From the cell containing the given text, extract its center point as [X, Y] coordinate. 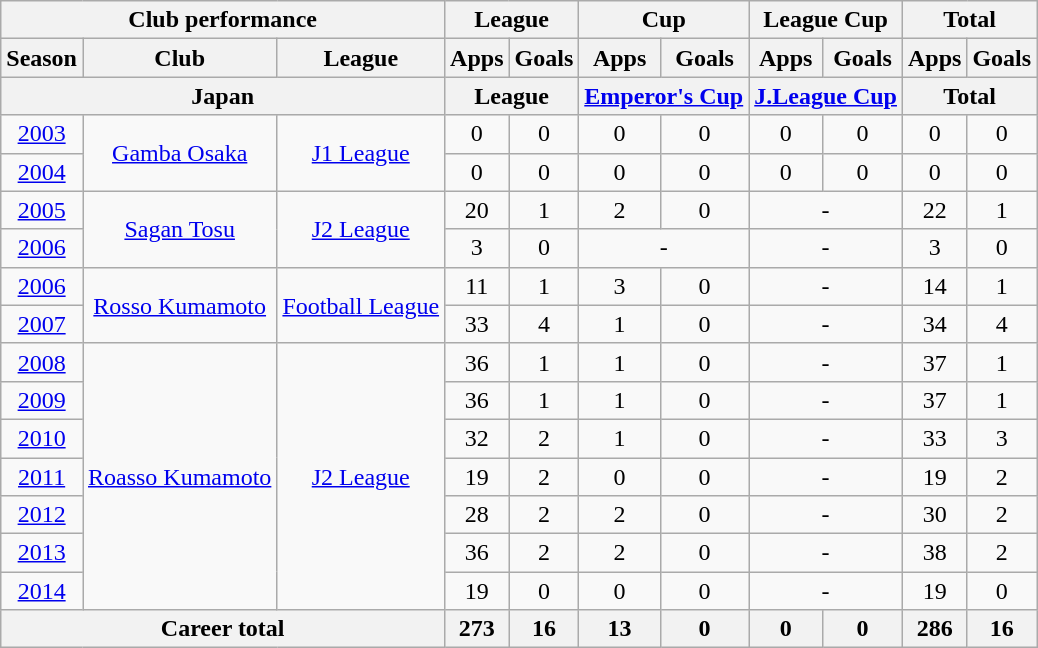
Gamba Osaka [179, 153]
Career total [223, 629]
J.League Cup [826, 96]
273 [477, 629]
32 [477, 438]
20 [477, 210]
Club performance [223, 20]
2013 [42, 553]
2008 [42, 362]
2011 [42, 477]
Season [42, 58]
League Cup [826, 20]
2003 [42, 134]
34 [934, 324]
2009 [42, 400]
Sagan Tosu [179, 229]
2014 [42, 591]
28 [477, 515]
Rosso Kumamoto [179, 305]
30 [934, 515]
Roasso Kumamoto [179, 476]
38 [934, 553]
Football League [361, 305]
Emperor's Cup [664, 96]
Japan [223, 96]
2004 [42, 172]
J1 League [361, 153]
286 [934, 629]
2010 [42, 438]
14 [934, 286]
Club [179, 58]
2007 [42, 324]
22 [934, 210]
2012 [42, 515]
Cup [664, 20]
11 [477, 286]
13 [620, 629]
2005 [42, 210]
